For the text-containing cell, return its midpoint in (x, y) coordinate format. 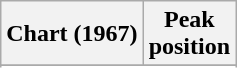
Peakposition (189, 34)
Chart (1967) (72, 34)
